Extract the (X, Y) coordinate from the center of the cell holding the provided text.  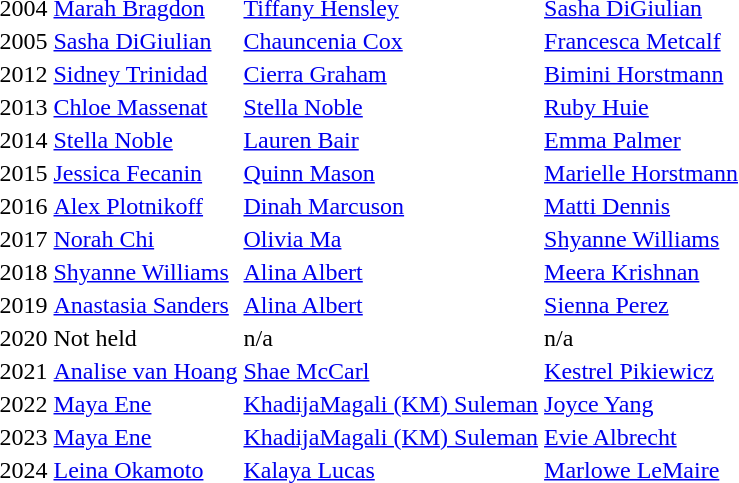
Quinn Mason (391, 173)
Shae McCarl (391, 371)
Shyanne Williams (146, 272)
Jessica Fecanin (146, 173)
Anastasia Sanders (146, 305)
Olivia Ma (391, 239)
Analise van Hoang (146, 371)
Sasha DiGiulian (146, 41)
Not held (146, 338)
Chloe Massenat (146, 107)
Lauren Bair (391, 140)
n/a (391, 338)
Norah Chi (146, 239)
Sidney Trinidad (146, 74)
Chauncenia Cox (391, 41)
Cierra Graham (391, 74)
Dinah Marcuson (391, 206)
Alex Plotnikoff (146, 206)
